Determine the [x, y] coordinate at the center of the cell enclosing the given text.  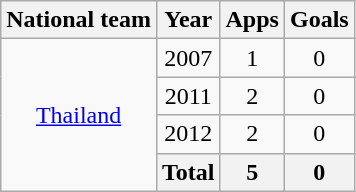
Apps [252, 20]
Total [188, 172]
Thailand [79, 115]
Year [188, 20]
1 [252, 58]
2011 [188, 96]
2007 [188, 58]
Goals [319, 20]
National team [79, 20]
5 [252, 172]
2012 [188, 134]
